Search for the cell housing the specified text and yield its [x, y] center coordinate. 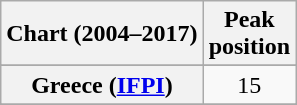
Greece (IFPI) [102, 85]
Peakposition [249, 34]
Chart (2004–2017) [102, 34]
15 [249, 85]
